Provide the [x, y] coordinate of the cell's center where the given text is located.  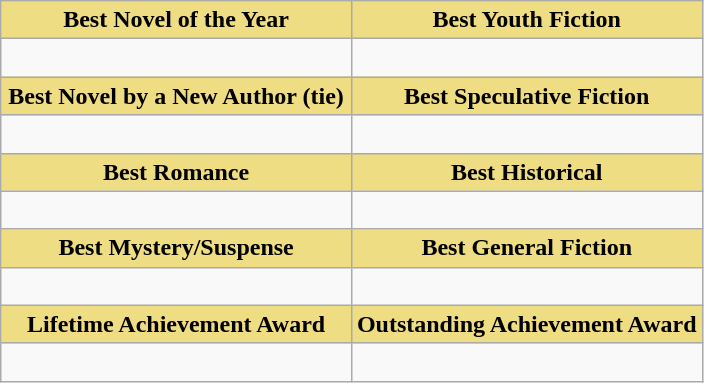
Best Novel of the Year [176, 20]
Best Novel by a New Author (tie) [176, 96]
Best Youth Fiction [526, 20]
Best Speculative Fiction [526, 96]
Outstanding Achievement Award [526, 324]
Best Romance [176, 172]
Best General Fiction [526, 248]
Lifetime Achievement Award [176, 324]
Best Historical [526, 172]
Best Mystery/Suspense [176, 248]
